Extract the (x, y) coordinate from the center of the cell holding the provided text.  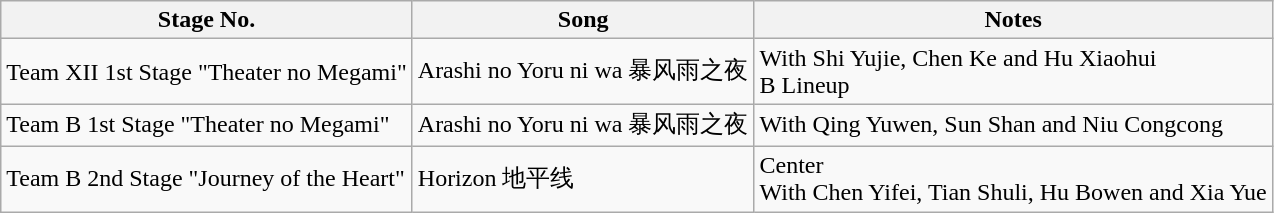
Team B 2nd Stage "Journey of the Heart" (207, 178)
With Shi Yujie, Chen Ke and Hu Xiaohui B Lineup (1013, 72)
Center With Chen Yifei, Tian Shuli, Hu Bowen and Xia Yue (1013, 178)
Team B 1st Stage "Theater no Megami" (207, 126)
Horizon 地平线 (583, 178)
Notes (1013, 20)
With Qing Yuwen, Sun Shan and Niu Congcong (1013, 126)
Song (583, 20)
Stage No. (207, 20)
Team XII 1st Stage "Theater no Megami" (207, 72)
